Scan for the cell matching the given text and deliver its (x, y) coordinate at center. 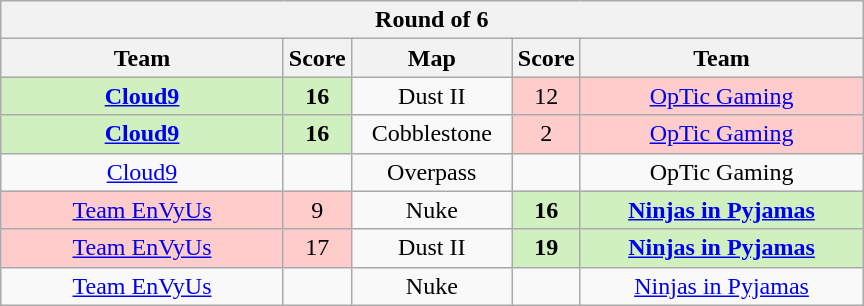
Round of 6 (432, 20)
Overpass (432, 172)
9 (317, 210)
2 (546, 134)
12 (546, 96)
17 (317, 248)
19 (546, 248)
Cobblestone (432, 134)
Map (432, 58)
